Scan for the cell matching the given text and deliver its (X, Y) coordinate at center. 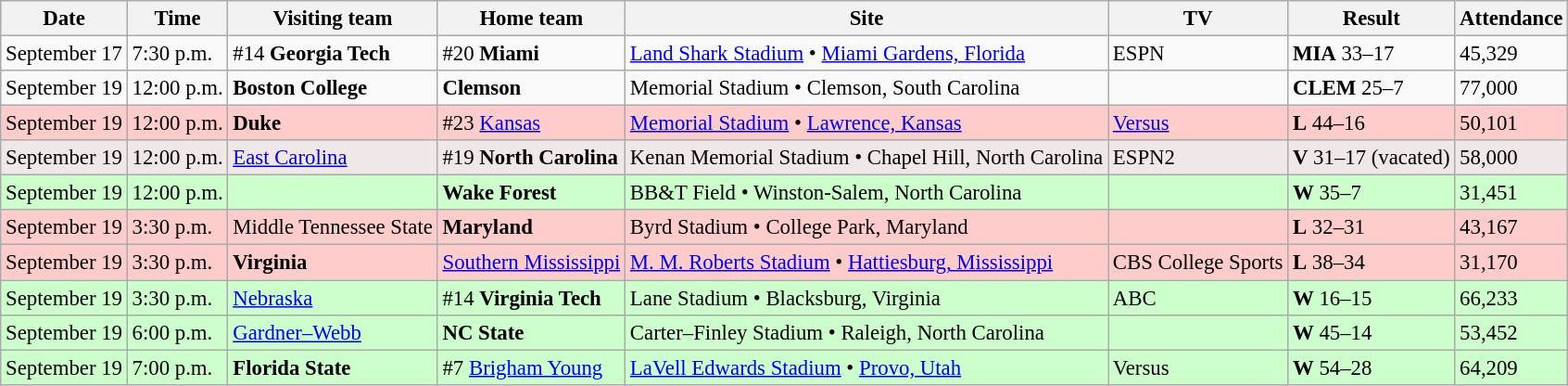
W 45–14 (1372, 332)
W 16–15 (1372, 298)
Home team (531, 19)
CLEM 25–7 (1372, 88)
7:00 p.m. (178, 367)
Southern Mississippi (531, 263)
#19 North Carolina (531, 158)
6:00 p.m. (178, 332)
#20 Miami (531, 54)
77,000 (1511, 88)
31,451 (1511, 193)
Attendance (1511, 19)
Memorial Stadium • Clemson, South Carolina (867, 88)
64,209 (1511, 367)
W 35–7 (1372, 193)
Carter–Finley Stadium • Raleigh, North Carolina (867, 332)
Visiting team (333, 19)
Date (64, 19)
Virginia (333, 263)
Gardner–Webb (333, 332)
Kenan Memorial Stadium • Chapel Hill, North Carolina (867, 158)
Maryland (531, 227)
CBS College Sports (1198, 263)
ABC (1198, 298)
Nebraska (333, 298)
Clemson (531, 88)
#14 Georgia Tech (333, 54)
NC State (531, 332)
Wake Forest (531, 193)
Site (867, 19)
September 17 (64, 54)
M. M. Roberts Stadium • Hattiesburg, Mississippi (867, 263)
#7 Brigham Young (531, 367)
LaVell Edwards Stadium • Provo, Utah (867, 367)
Byrd Stadium • College Park, Maryland (867, 227)
BB&T Field • Winston-Salem, North Carolina (867, 193)
Land Shark Stadium • Miami Gardens, Florida (867, 54)
#14 Virginia Tech (531, 298)
Result (1372, 19)
TV (1198, 19)
43,167 (1511, 227)
45,329 (1511, 54)
MIA 33–17 (1372, 54)
Time (178, 19)
V 31–17 (vacated) (1372, 158)
66,233 (1511, 298)
53,452 (1511, 332)
50,101 (1511, 123)
ESPN2 (1198, 158)
31,170 (1511, 263)
7:30 p.m. (178, 54)
L 44–16 (1372, 123)
Middle Tennessee State (333, 227)
L 32–31 (1372, 227)
Florida State (333, 367)
W 54–28 (1372, 367)
Duke (333, 123)
58,000 (1511, 158)
Lane Stadium • Blacksburg, Virginia (867, 298)
Memorial Stadium • Lawrence, Kansas (867, 123)
Boston College (333, 88)
ESPN (1198, 54)
#23 Kansas (531, 123)
L 38–34 (1372, 263)
East Carolina (333, 158)
